Return (X, Y) of the center of cell containing provided text 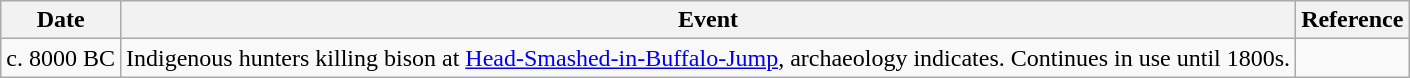
c. 8000 BC (61, 58)
Indigenous hunters killing bison at Head-Smashed-in-Buffalo-Jump, archaeology indicates. Continues in use until 1800s. (708, 58)
Date (61, 20)
Event (708, 20)
Reference (1352, 20)
